Detect which cell encompasses the target text, then output its (x, y) center coordinate. 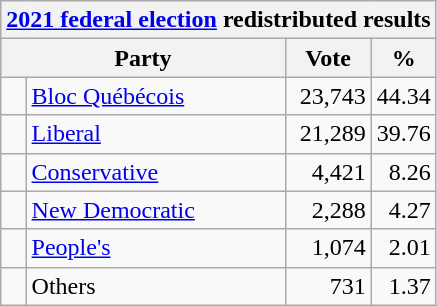
4,421 (328, 172)
8.26 (404, 172)
2.01 (404, 248)
Others (156, 286)
731 (328, 286)
Party (143, 58)
44.34 (404, 96)
New Democratic (156, 210)
Liberal (156, 134)
39.76 (404, 134)
Conservative (156, 172)
23,743 (328, 96)
People's (156, 248)
Vote (328, 58)
1.37 (404, 286)
% (404, 58)
4.27 (404, 210)
2,288 (328, 210)
21,289 (328, 134)
Bloc Québécois (156, 96)
1,074 (328, 248)
2021 federal election redistributed results (218, 20)
